Find where the given text appears and provide that cell's center as (X, Y) coordinate. 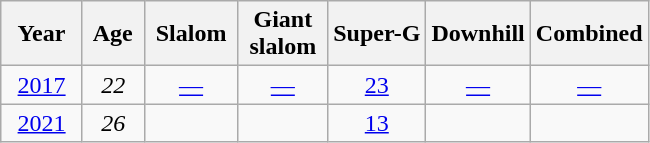
Age (113, 34)
2017 (42, 85)
2021 (42, 123)
Combined (589, 34)
Super-G (377, 34)
Year (42, 34)
22 (113, 85)
Downhill (478, 34)
23 (377, 85)
13 (377, 123)
Slalom (191, 34)
Giant slalom (283, 34)
26 (113, 123)
